Determine the (X, Y) coordinate at the center of the cell enclosing the given text.  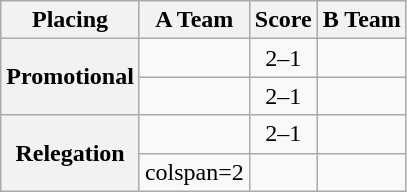
B Team (362, 20)
Promotional (70, 77)
Placing (70, 20)
A Team (194, 20)
colspan=2 (194, 172)
Relegation (70, 153)
Score (283, 20)
